Identify which cell holds the provided text, then report its [X, Y] central coordinate. 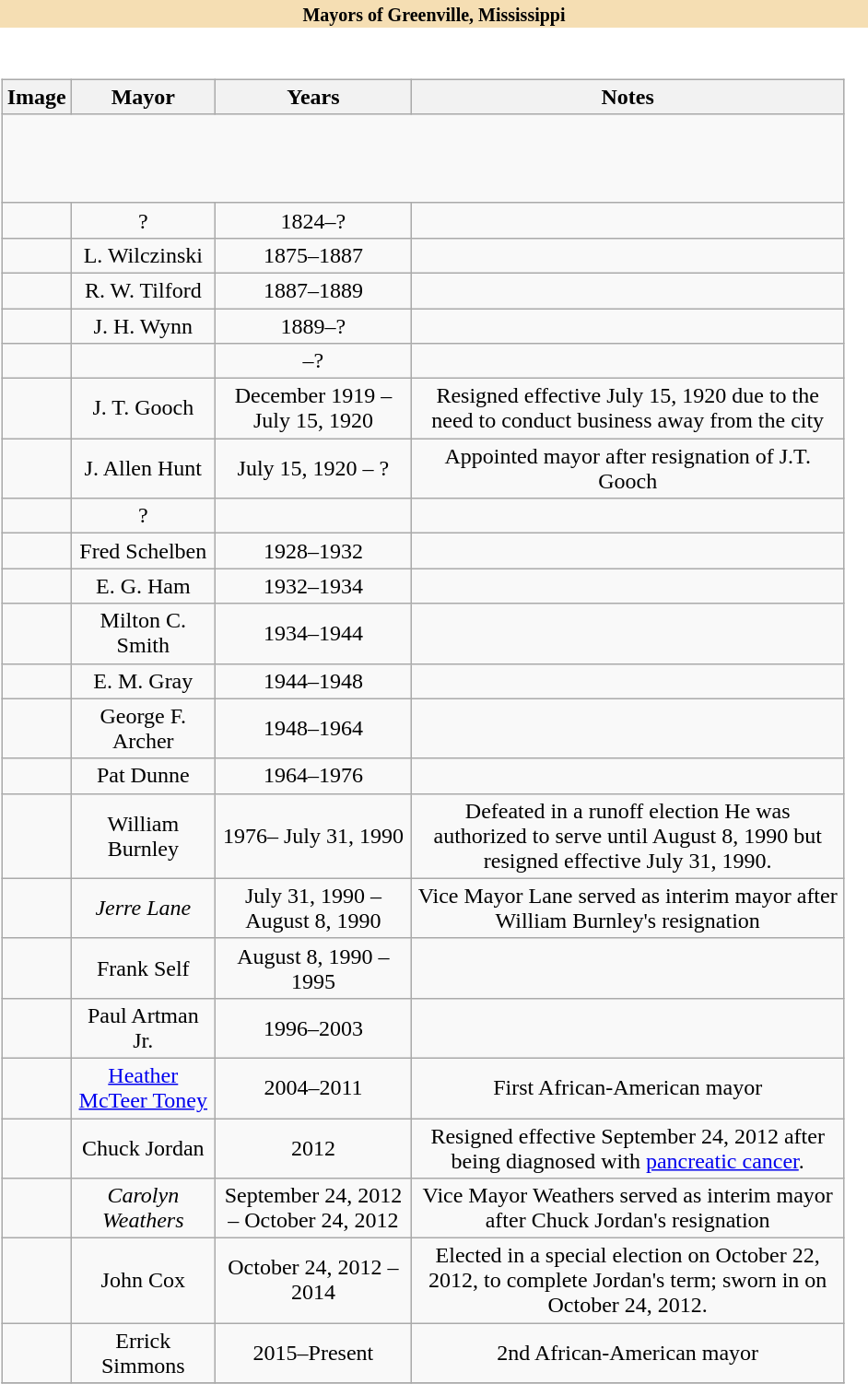
Pat Dunne [143, 776]
–? [313, 361]
1996–2003 [313, 1028]
First African-American mayor [628, 1087]
Years [313, 97]
J. T. Gooch [143, 409]
1875–1887 [313, 255]
2015–Present [313, 1353]
Vice Mayor Lane served as interim mayor after William Burnley's resignation [628, 909]
J. H. Wynn [143, 325]
Fred Schelben [143, 551]
Elected in a special election on October 22, 2012, to complete Jordan's term; sworn in on October 24, 2012. [628, 1281]
Resigned effective September 24, 2012 after being diagnosed with pancreatic cancer. [628, 1148]
Milton C. Smith [143, 634]
1932–1934 [313, 586]
William Burnley [143, 836]
2004–2011 [313, 1087]
L. Wilczinski [143, 255]
John Cox [143, 1281]
1964–1976 [313, 776]
July 15, 1920 – ? [313, 468]
Image [37, 97]
July 31, 1990 – August 8, 1990 [313, 909]
Frank Self [143, 968]
October 24, 2012 – 2014 [313, 1281]
Jerre Lane [143, 909]
2nd African-American mayor [628, 1353]
J. Allen Hunt [143, 468]
Chuck Jordan [143, 1148]
1948–1964 [313, 728]
December 1919 – July 15, 1920 [313, 409]
1976– July 31, 1990 [313, 836]
1824–? [313, 220]
August 8, 1990 – 1995 [313, 968]
Paul Artman Jr. [143, 1028]
Carolyn Weathers [143, 1209]
Resigned effective July 15, 1920 due to the need to conduct business away from the city [628, 409]
1889–? [313, 325]
Mayors of Greenville, Mississippi [434, 14]
George F. Archer [143, 728]
Defeated in a runoff election He was authorized to serve until August 8, 1990 but resigned effective July 31, 1990. [628, 836]
E. G. Ham [143, 586]
Mayor [143, 97]
1944–1948 [313, 681]
1887–1889 [313, 290]
1928–1932 [313, 551]
1934–1944 [313, 634]
2012 [313, 1148]
Heather McTeer Toney [143, 1087]
R. W. Tilford [143, 290]
E. M. Gray [143, 681]
Appointed mayor after resignation of J.T. Gooch [628, 468]
Vice Mayor Weathers served as interim mayor after Chuck Jordan's resignation [628, 1209]
September 24, 2012 – October 24, 2012 [313, 1209]
Errick Simmons [143, 1353]
Notes [628, 97]
